Identify which cell holds the provided text, then report its (X, Y) central coordinate. 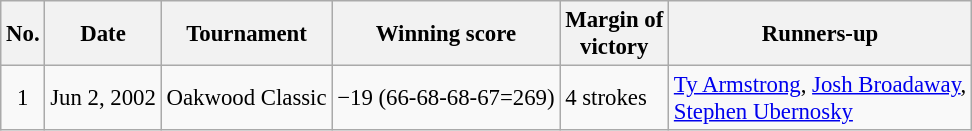
4 strokes (614, 98)
Tournament (246, 34)
Date (103, 34)
−19 (66-68-68-67=269) (446, 98)
Ty Armstrong, Josh Broadaway, Stephen Ubernosky (820, 98)
Margin ofvictory (614, 34)
Jun 2, 2002 (103, 98)
Runners-up (820, 34)
1 (23, 98)
No. (23, 34)
Oakwood Classic (246, 98)
Winning score (446, 34)
